For the text-containing cell, return its midpoint in (x, y) coordinate format. 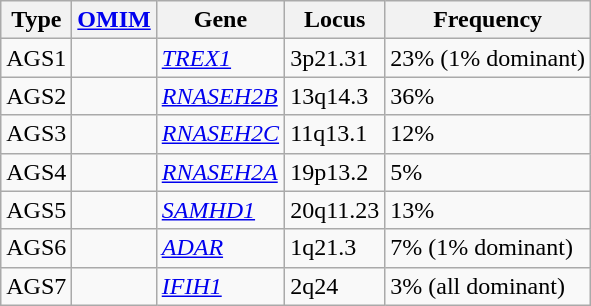
AGS3 (36, 134)
13q14.3 (335, 96)
AGS1 (36, 58)
36% (488, 96)
13% (488, 210)
Gene (220, 20)
1q21.3 (335, 248)
12% (488, 134)
Frequency (488, 20)
AGS6 (36, 248)
AGS2 (36, 96)
RNASEH2A (220, 172)
AGS5 (36, 210)
7% (1% dominant) (488, 248)
5% (488, 172)
SAMHD1 (220, 210)
OMIM (114, 20)
ADAR (220, 248)
23% (1% dominant) (488, 58)
3p21.31 (335, 58)
TREX1 (220, 58)
2q24 (335, 286)
AGS4 (36, 172)
Locus (335, 20)
RNASEH2C (220, 134)
IFIH1 (220, 286)
3% (all dominant) (488, 286)
Type (36, 20)
11q13.1 (335, 134)
AGS7 (36, 286)
RNASEH2B (220, 96)
20q11.23 (335, 210)
19p13.2 (335, 172)
